Identify which cell holds the provided text, then report its (X, Y) central coordinate. 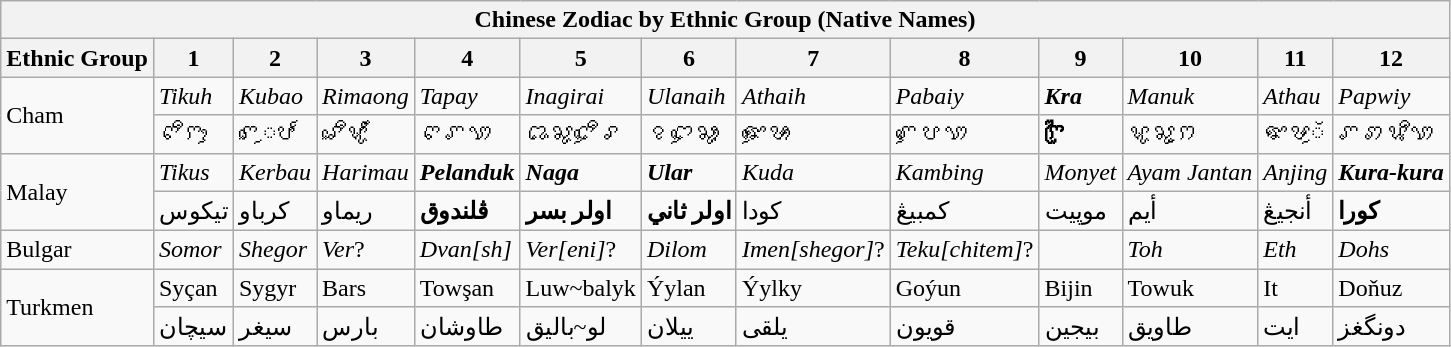
Bijin (1080, 288)
Ver[eni]? (580, 250)
ꨆꨴ (1080, 134)
Kerbau (274, 172)
Kuda (813, 172)
Kra (1080, 96)
4 (467, 58)
꩓ꨘꨈꨪꨣꨰ (580, 134)
Athau (1296, 96)
ꨆꨭꨯꨝꨱ (274, 134)
Ulanaih (688, 96)
ꨀꨔꨰꩍ (813, 134)
Malay (78, 192)
Dvan[sh] (467, 250)
11 (1296, 58)
Ýylky (813, 288)
Bars (366, 288)
طاوشان (467, 327)
ꨚꩇꨥꨪꩈ (1391, 134)
طاویق (1190, 327)
ڤلندوق (467, 211)
12 (1391, 58)
Ular (688, 172)
Kubao (274, 96)
بیجین (1080, 327)
کمبيڠ (964, 211)
ريماو (366, 211)
أنجيڠ (1296, 211)
دونگغز (1391, 327)
أيم (1190, 211)
بارس (366, 327)
Harimau (366, 172)
Naga (580, 172)
1 (193, 58)
Pabaiy (964, 96)
تيکوس (193, 211)
ꨀꨔꨭꨮ (1296, 134)
لو~بالیق (580, 327)
Syçan (193, 288)
ꨂꨤꨘꨰꩍ (688, 134)
ꨚꨝꨰꩈ (964, 134)
ایت (1296, 327)
Teku[chitem]? (964, 250)
Papwiy (1391, 96)
ꨓꨪꨆꨭꩍ (193, 134)
Kura-kura (1391, 172)
10 (1190, 58)
Monyet (1080, 172)
6 (688, 58)
Pelanduk (467, 172)
Anjing (1296, 172)
Dilom (688, 250)
Imen[shegor]? (813, 250)
Somor (193, 250)
یلقی (813, 327)
سیغر (274, 327)
Cham (78, 115)
Ver? (366, 250)
موڽيت (1080, 211)
Eth (1296, 250)
قویون (964, 327)
Turkmen (78, 308)
9 (1080, 58)
Doňuz (1391, 288)
7 (813, 58)
Rimaong (366, 96)
Dohs (1391, 250)
2 (274, 58)
Towşan (467, 288)
Tikus (193, 172)
کورا (1391, 211)
Chinese Zodiac by Ethnic Group (Native Names) (726, 20)
Goýun (964, 288)
It (1296, 288)
کودا (813, 211)
Bulgar (78, 250)
Ýylan (688, 288)
Kambing (964, 172)
Manuk (1190, 96)
اولر بسر (580, 211)
Athaih (813, 96)
8 (964, 58)
ییلان (688, 327)
3 (366, 58)
Tapay (467, 96)
ꨣꨪꨠꨯꨱꨮ (366, 134)
Shegor (274, 250)
Luw~balyk (580, 288)
Toh (1190, 250)
Ayam Jantan (1190, 172)
ꨠꨘꨭꩀ (1190, 134)
سیچان (193, 327)
Inagirai (580, 96)
ꨓꨚꩈ (467, 134)
Tikuh (193, 96)
5 (580, 58)
اولر ثاني (688, 211)
کرباو (274, 211)
Sygyr (274, 288)
Ethnic Group (78, 58)
Towuk (1190, 288)
